From the cell containing the given text, extract its center point as [X, Y] coordinate. 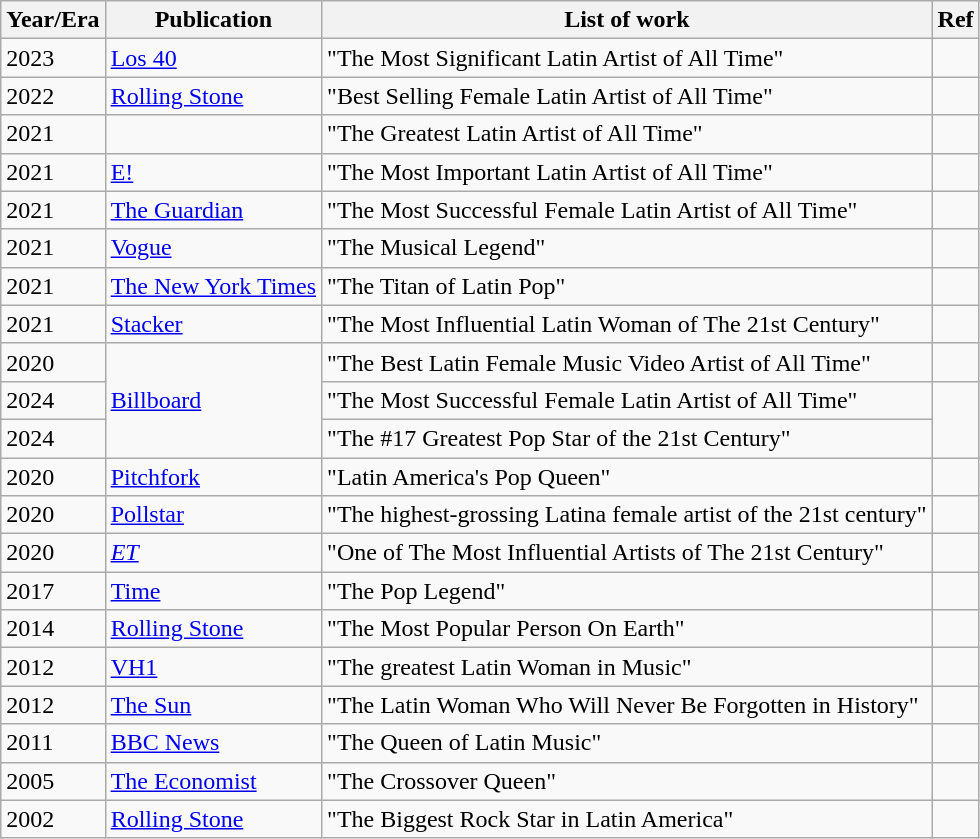
2022 [53, 96]
2023 [53, 58]
ET [213, 553]
VH1 [213, 667]
"The Most Important Latin Artist of All Time" [627, 172]
"The Titan of Latin Pop" [627, 286]
Vogue [213, 248]
"The Queen of Latin Music" [627, 743]
The New York Times [213, 286]
"The greatest Latin Woman in Music" [627, 667]
"The Best Latin Female Music Video Artist of All Time" [627, 362]
2002 [53, 819]
Stacker [213, 324]
Pitchfork [213, 477]
The Guardian [213, 210]
"The Most Influential Latin Woman of The 21st Century" [627, 324]
"The Biggest Rock Star in Latin America" [627, 819]
"The Latin Woman Who Will Never Be Forgotten in History" [627, 705]
"The Most Significant Latin Artist of All Time" [627, 58]
"The Most Popular Person On Earth" [627, 629]
"The Greatest Latin Artist of All Time" [627, 134]
Pollstar [213, 515]
2014 [53, 629]
"The Musical Legend" [627, 248]
2005 [53, 781]
"Best Selling Female Latin Artist of All Time" [627, 96]
"The highest-grossing Latina female artist of the 21st century" [627, 515]
BBC News [213, 743]
Year/Era [53, 20]
Publication [213, 20]
2017 [53, 591]
"Latin America's Pop Queen" [627, 477]
List of work [627, 20]
"The #17 Greatest Pop Star of the 21st Century" [627, 438]
The Sun [213, 705]
Ref [956, 20]
The Economist [213, 781]
"The Crossover Queen" [627, 781]
Los 40 [213, 58]
Billboard [213, 400]
"The Pop Legend" [627, 591]
2011 [53, 743]
"One of The Most Influential Artists of The 21st Century" [627, 553]
E! [213, 172]
Time [213, 591]
